Find where the given text appears and provide that cell's center as [x, y] coordinate. 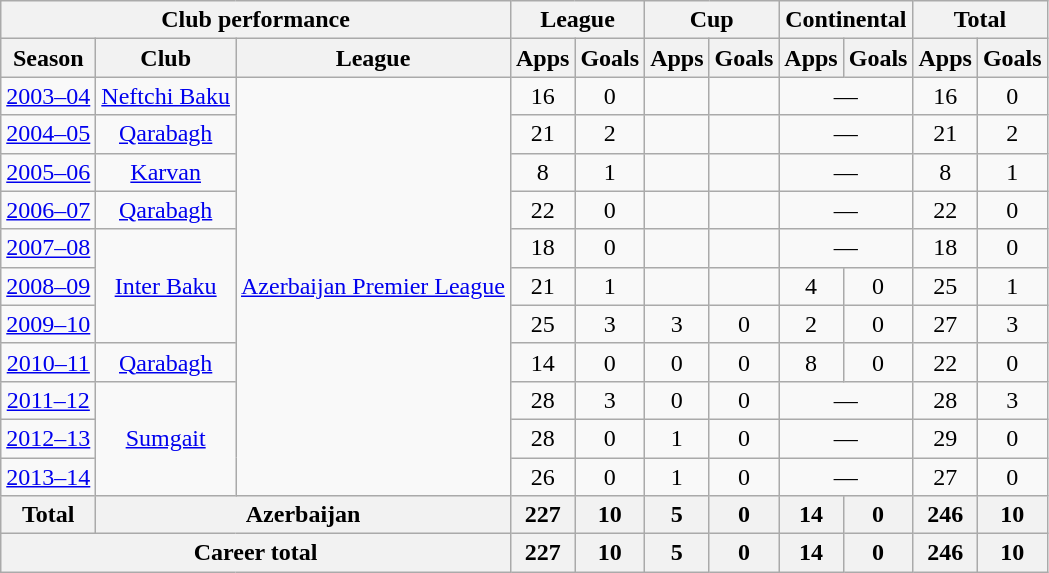
Inter Baku [166, 286]
2006–07 [48, 210]
2009–10 [48, 324]
Azerbaijan [304, 515]
Cup [712, 20]
Karvan [166, 172]
2011–12 [48, 400]
Sumgait [166, 438]
Continental [846, 20]
4 [811, 286]
Club [166, 58]
2004–05 [48, 134]
2003–04 [48, 96]
2008–09 [48, 286]
2005–06 [48, 172]
Career total [256, 553]
2013–14 [48, 477]
Azerbaijan Premier League [374, 286]
Season [48, 58]
26 [542, 477]
Neftchi Baku [166, 96]
2010–11 [48, 362]
2007–08 [48, 248]
Club performance [256, 20]
29 [945, 438]
2012–13 [48, 438]
